Capture the cell that displays the provided text and extract its [X, Y] central coordinate. 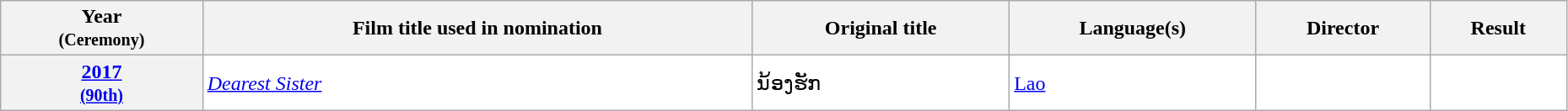
Lao [1133, 82]
ນ້ອງຮັກ [881, 82]
Dearest Sister [477, 82]
Director [1343, 29]
Language(s) [1133, 29]
2017(90th) [101, 82]
Result [1498, 29]
Original title [881, 29]
Film title used in nomination [477, 29]
Year(Ceremony) [101, 29]
